Return the [X, Y] coordinate for the center point of the cell that contains the specified text.  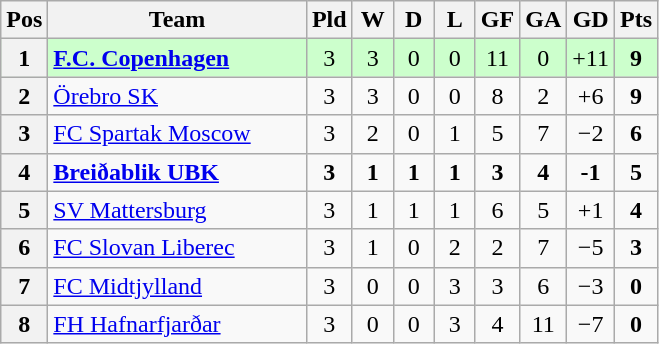
+11 [591, 58]
−2 [591, 134]
+6 [591, 96]
Breiðablik UBK [178, 172]
F.C. Copenhagen [178, 58]
Örebro SK [178, 96]
−7 [591, 324]
Pos [24, 20]
GA [544, 20]
GF [497, 20]
+1 [591, 210]
−3 [591, 286]
FH Hafnarfjarðar [178, 324]
L [454, 20]
FC Midtjylland [178, 286]
-1 [591, 172]
GD [591, 20]
SV Mattersburg [178, 210]
Pts [636, 20]
−5 [591, 248]
Team [178, 20]
FC Spartak Moscow [178, 134]
Pld [329, 20]
D [414, 20]
FC Slovan Liberec [178, 248]
W [372, 20]
